Search for the cell housing the specified text and yield its (X, Y) center coordinate. 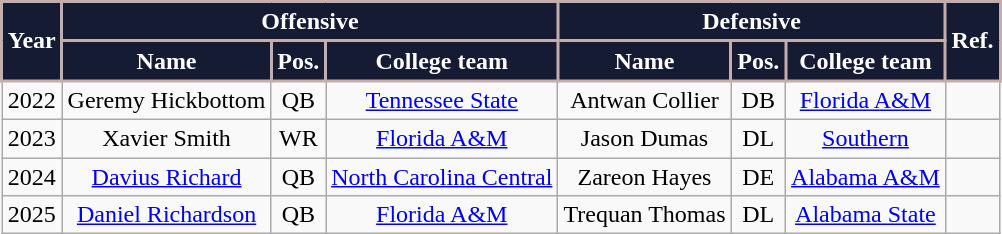
Alabama State (866, 215)
WR (298, 138)
DE (758, 177)
Daniel Richardson (166, 215)
Year (32, 42)
Antwan Collier (644, 100)
2025 (32, 215)
2024 (32, 177)
Trequan Thomas (644, 215)
Jason Dumas (644, 138)
DB (758, 100)
Zareon Hayes (644, 177)
Davius Richard (166, 177)
Offensive (310, 22)
Tennessee State (442, 100)
Alabama A&M (866, 177)
Southern (866, 138)
Ref. (972, 42)
Defensive (752, 22)
2023 (32, 138)
Geremy Hickbottom (166, 100)
2022 (32, 100)
North Carolina Central (442, 177)
Xavier Smith (166, 138)
